Output the (X, Y) coordinate of the center of the cell containing the given text.  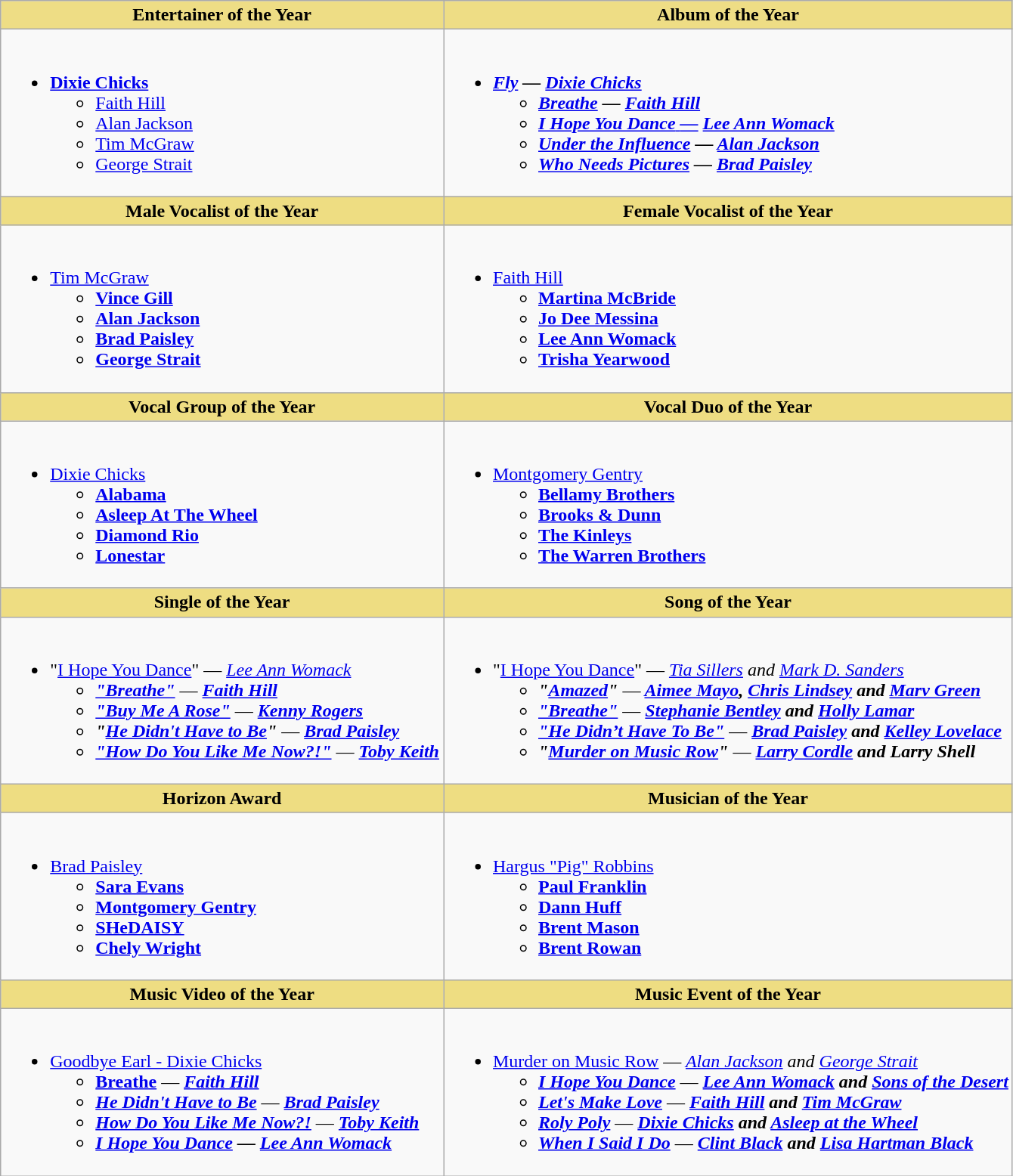
Vocal Duo of the Year (727, 407)
Vocal Group of the Year (222, 407)
Album of the Year (727, 15)
Montgomery GentryBellamy BrothersBrooks & DunnThe KinleysThe Warren Brothers (727, 505)
Entertainer of the Year (222, 15)
Female Vocalist of the Year (727, 211)
Tim McGrawVince GillAlan JacksonBrad PaisleyGeorge Strait (222, 308)
Hargus "Pig" RobbinsPaul FranklinDann HuffBrent MasonBrent Rowan (727, 896)
Music Video of the Year (222, 994)
Song of the Year (727, 602)
Musician of the Year (727, 798)
Single of the Year (222, 602)
Brad PaisleySara EvansMontgomery GentrySHeDAISYChely Wright (222, 896)
Male Vocalist of the Year (222, 211)
Dixie ChicksAlabamaAsleep At The WheelDiamond RioLonestar (222, 505)
Fly — Dixie ChicksBreathe — Faith HillI Hope You Dance — Lee Ann WomackUnder the Influence — Alan JacksonWho Needs Pictures — Brad Paisley (727, 113)
Music Event of the Year (727, 994)
Dixie ChicksFaith HillAlan JacksonTim McGrawGeorge Strait (222, 113)
Faith HillMartina McBrideJo Dee MessinaLee Ann WomackTrisha Yearwood (727, 308)
Horizon Award (222, 798)
